Pinpoint the cell where the given text exists, returning its [X, Y] midpoint coordinate. 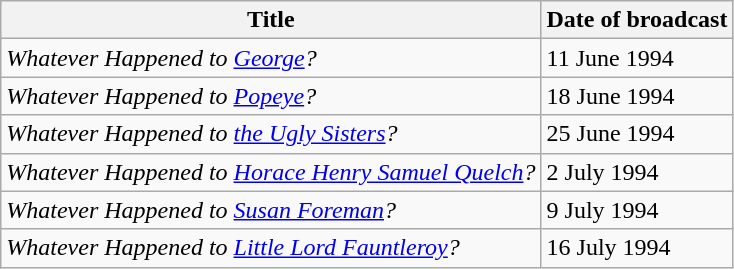
Whatever Happened to Little Lord Fauntleroy? [271, 248]
Whatever Happened to Horace Henry Samuel Quelch? [271, 172]
11 June 1994 [637, 58]
25 June 1994 [637, 134]
Whatever Happened to Susan Foreman? [271, 210]
Whatever Happened to Popeye? [271, 96]
2 July 1994 [637, 172]
Date of broadcast [637, 20]
9 July 1994 [637, 210]
16 July 1994 [637, 248]
Title [271, 20]
Whatever Happened to George? [271, 58]
Whatever Happened to the Ugly Sisters? [271, 134]
18 June 1994 [637, 96]
